Extract the (x, y) coordinate from the center of the cell holding the provided text.  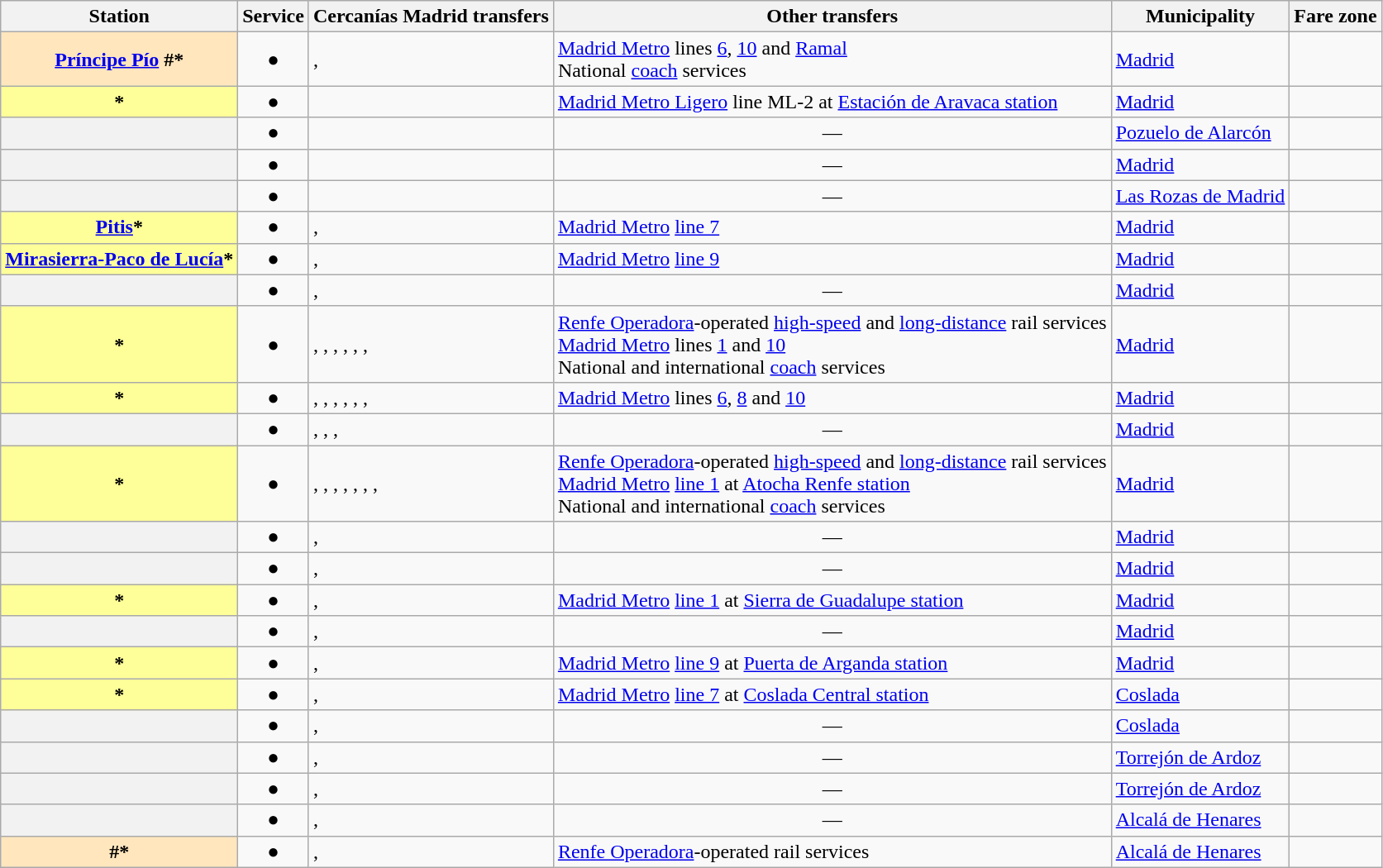
Renfe Operadora-operated rail services (832, 851)
, , , (431, 429)
Madrid Metro line 9 (832, 259)
Príncipe Pío #* (119, 60)
Madrid Metro line 7 at Coslada Central station (832, 694)
Pitis* (119, 227)
Madrid Metro line 1 at Sierra de Guadalupe station (832, 600)
Madrid Metro line 7 (832, 227)
Cercanías Madrid transfers (431, 17)
Mirasierra-Paco de Lucía* (119, 259)
#* (119, 851)
Madrid Metro Ligero line ML-2 at Estación de Aravaca station (832, 102)
Las Rozas de Madrid (1200, 196)
Fare zone (1336, 17)
Madrid Metro line 9 at Puerta de Arganda station (832, 663)
Service (274, 17)
Other transfers (832, 17)
Pozuelo de Alarcón (1200, 133)
Station (119, 17)
Municipality (1200, 17)
Renfe Operadora-operated high-speed and long-distance rail servicesMadrid Metro lines 1 and 10 National and international coach services (832, 344)
Madrid Metro lines 6, 8 and 10 (832, 398)
, , , , , , , (431, 483)
Madrid Metro lines 6, 10 and Ramal National coach services (832, 60)
